Search for the cell housing the specified text and yield its (X, Y) center coordinate. 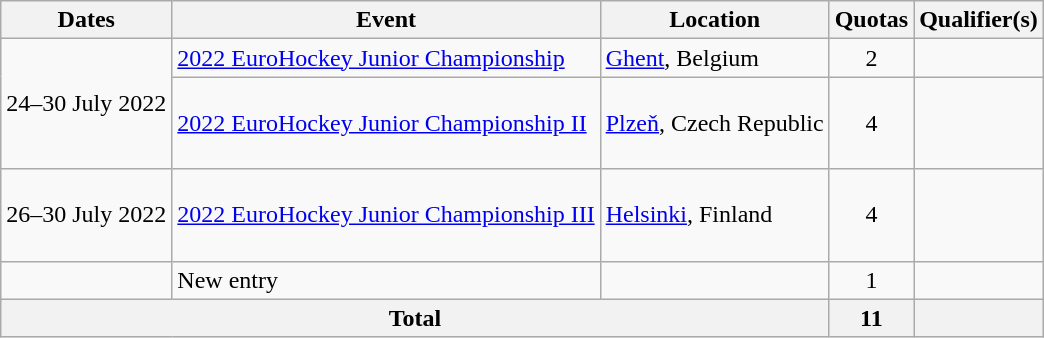
26–30 July 2022 (86, 215)
2 (871, 58)
2022 EuroHockey Junior Championship III (386, 215)
11 (871, 318)
Event (386, 20)
2022 EuroHockey Junior Championship (386, 58)
24–30 July 2022 (86, 104)
Qualifier(s) (979, 20)
Total (415, 318)
Quotas (871, 20)
1 (871, 280)
Ghent, Belgium (714, 58)
Dates (86, 20)
Plzeň, Czech Republic (714, 123)
Helsinki, Finland (714, 215)
New entry (386, 280)
2022 EuroHockey Junior Championship II (386, 123)
Location (714, 20)
